For the text-containing cell, return its midpoint in (x, y) coordinate format. 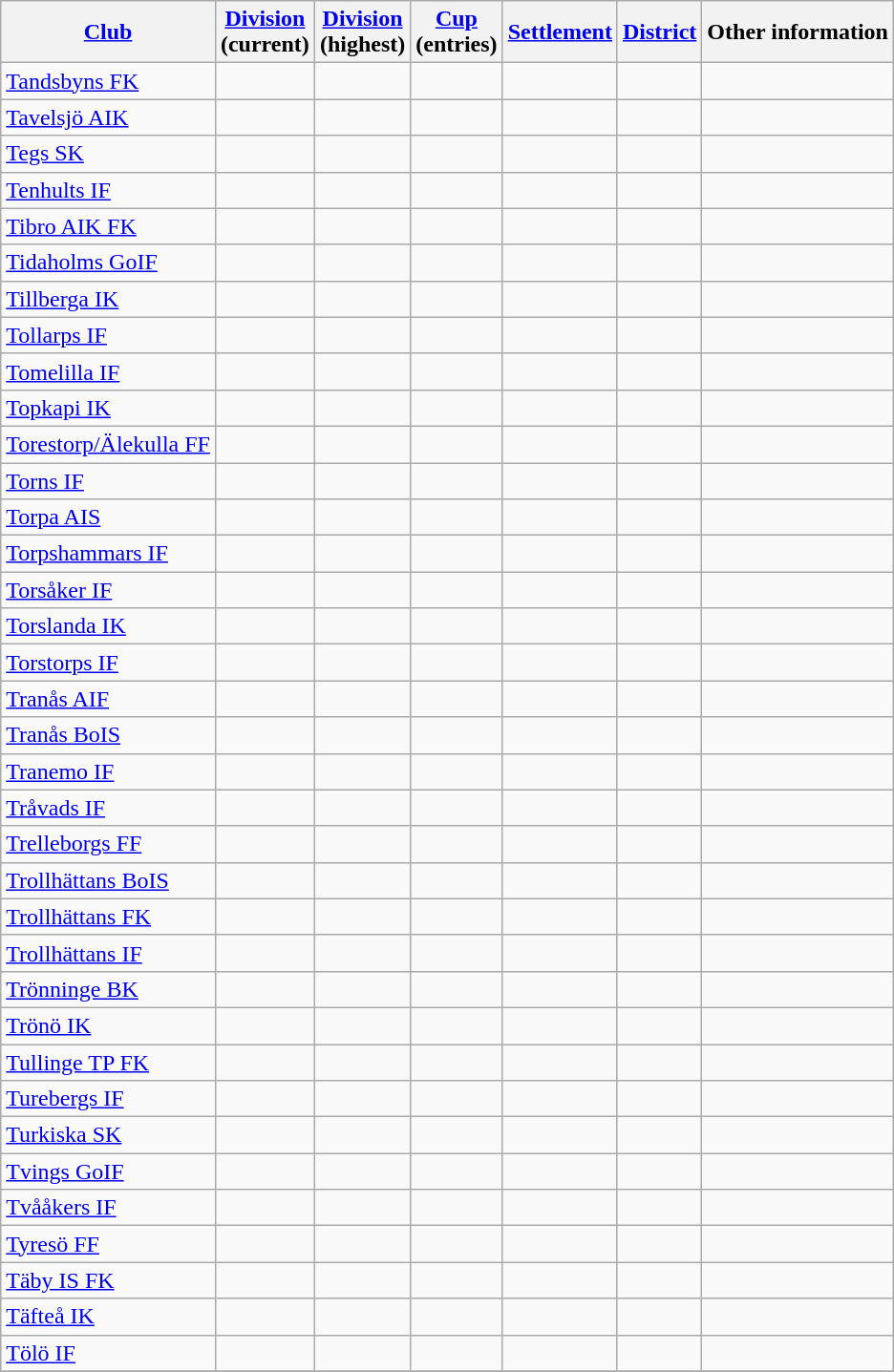
Tavelsjö AIK (109, 117)
District (659, 32)
Tranemo IF (109, 771)
Torstorps IF (109, 663)
Tollarps IF (109, 335)
Tenhults IF (109, 190)
Tranås AIF (109, 699)
Trönninge BK (109, 989)
Torslanda IK (109, 626)
Other information (798, 32)
Torsåker IF (109, 590)
Torestorp/Älekulla FF (109, 444)
Torpa AIS (109, 517)
Tidaholms GoIF (109, 263)
Tillberga IK (109, 299)
Tråvads IF (109, 808)
Division (highest) (362, 32)
Torpshammars IF (109, 554)
Tyresö FF (109, 1244)
Topkapi IK (109, 408)
Tullinge TP FK (109, 1063)
Tibro AIK FK (109, 226)
Tvings GoIF (109, 1171)
Trollhättans IF (109, 953)
Trönö IK (109, 1025)
Tomelilla IF (109, 371)
Settlement (560, 32)
Tvååkers IF (109, 1208)
Trollhättans BoIS (109, 880)
Täby IS FK (109, 1280)
Tegs SK (109, 154)
Cup (entries) (457, 32)
Täfteå IK (109, 1317)
Torns IF (109, 480)
Tranås BoIS (109, 735)
Division (current) (265, 32)
Trollhättans FK (109, 917)
Tölö IF (109, 1353)
Club (109, 32)
Trelleborgs FF (109, 844)
Turebergs IF (109, 1099)
Turkiska SK (109, 1135)
Tandsbyns FK (109, 81)
